Return the [X, Y] coordinate for the center point of the cell that contains the specified text.  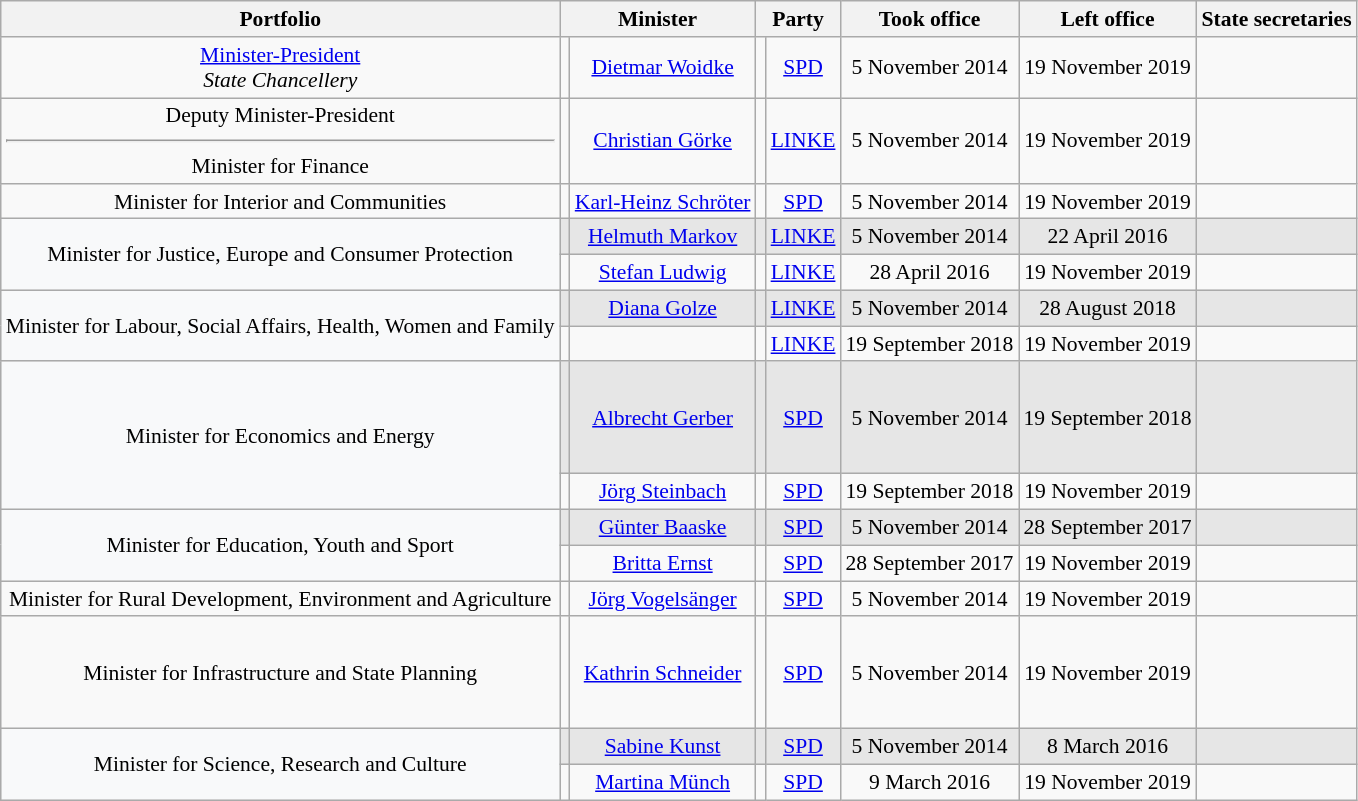
Albrecht Gerber [663, 418]
Jörg Steinbach [663, 492]
28 April 2016 [929, 273]
Minister for Interior and Communities [280, 202]
9 March 2016 [929, 783]
8 March 2016 [1107, 747]
Party [798, 19]
Deputy Minister-PresidentMinister for Finance [280, 141]
Minister-PresidentState Chancellery [280, 68]
Portfolio [280, 19]
22 April 2016 [1107, 237]
Minister for Infrastructure and State Planning [280, 673]
Took office [929, 19]
Jörg Vogelsänger [663, 599]
Sabine Kunst [663, 747]
Kathrin Schneider [663, 673]
Christian Görke [663, 141]
Minister for Science, Research and Culture [280, 764]
Günter Baaske [663, 528]
State secretaries [1277, 19]
Left office [1107, 19]
Helmuth Markov [663, 237]
Stefan Ludwig [663, 273]
Minister for Education, Youth and Sport [280, 546]
28 August 2018 [1107, 308]
Dietmar Woidke [663, 68]
Martina Münch [663, 783]
Diana Golze [663, 308]
Minister for Justice, Europe and Consumer Protection [280, 254]
Minister for Labour, Social Affairs, Health, Women and Family [280, 326]
Karl-Heinz Schröter [663, 202]
Minister [658, 19]
Minister for Economics and Energy [280, 436]
Minister for Rural Development, Environment and Agriculture [280, 599]
Britta Ernst [663, 563]
